Output the [X, Y] coordinate of the center of the cell containing the given text.  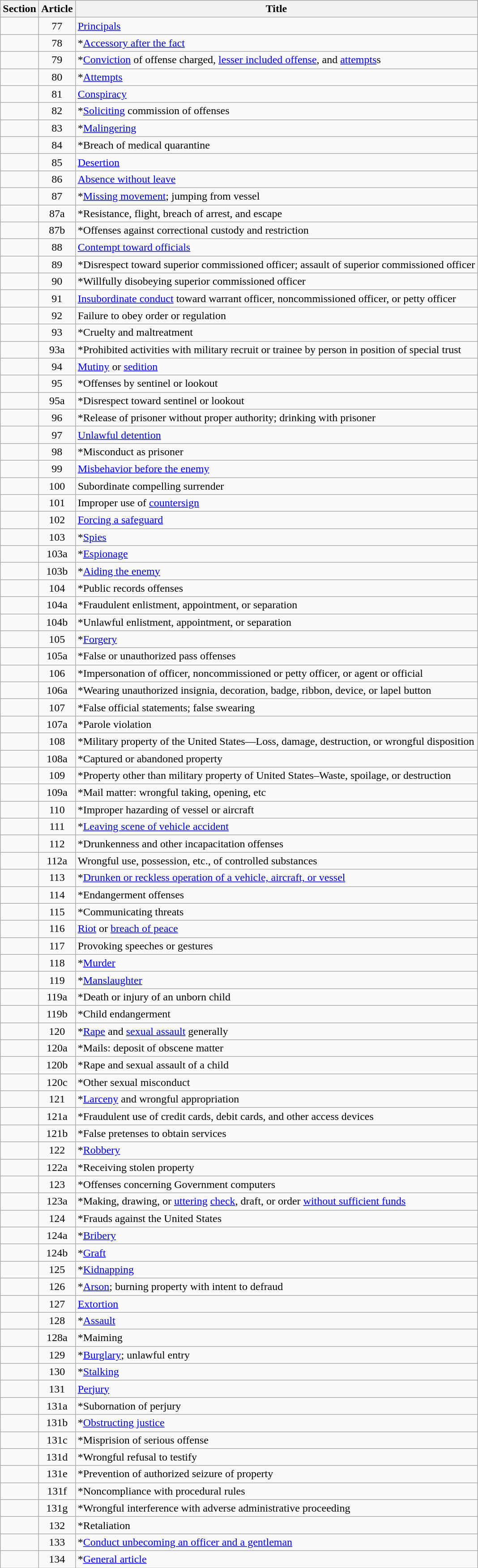
124a [57, 1235]
*Misprision of serious offense [277, 1440]
100 [57, 486]
*Public records offenses [277, 588]
131e [57, 1474]
*Soliciting commission of offenses [277, 111]
87b [57, 231]
81 [57, 94]
*Death or injury of an unborn child [277, 997]
132 [57, 1525]
*General article [277, 1559]
127 [57, 1304]
*Mail matter: wrongful taking, opening, etc [277, 793]
*Improper hazarding of vessel or aircraft [277, 810]
109a [57, 793]
97 [57, 435]
*Offenses against correctional custody and restriction [277, 231]
131b [57, 1423]
Misbehavior before the enemy [277, 469]
79 [57, 60]
Extortion [277, 1304]
119 [57, 980]
120 [57, 1031]
*False official statements; false swearing [277, 707]
Insubordinate conduct toward warrant officer, noncommissioned officer, or petty officer [277, 299]
109 [57, 776]
Wrongful use, possession, etc., of controlled substances [277, 861]
126 [57, 1286]
Mutiny or sedition [277, 367]
93 [57, 333]
*Rape and sexual assault generally [277, 1031]
121a [57, 1116]
*Prohibited activities with military recruit or trainee by person in position of special trust [277, 350]
*Offenses concerning Government computers [277, 1184]
Forcing a safeguard [277, 520]
131c [57, 1440]
119a [57, 997]
120a [57, 1048]
*Cruelty and maltreatment [277, 333]
Subordinate compelling surrender [277, 486]
103b [57, 571]
122a [57, 1167]
*Receiving stolen property [277, 1167]
Riot or breach of peace [277, 929]
*Wearing unauthorized insignia, decoration, badge, ribbon, device, or lapel button [277, 690]
119b [57, 1014]
*Graft [277, 1252]
133 [57, 1542]
115 [57, 912]
131f [57, 1491]
123 [57, 1184]
*Impersonation of officer, noncommissioned or petty officer, or agent or official [277, 673]
*Child endangerment [277, 1014]
*Disrespect toward superior commissioned officer; assault of superior commissioned officer [277, 265]
89 [57, 265]
*Conviction of offense charged, lesser included offense, and attemptss [277, 60]
87a [57, 214]
*Fraudulent enlistment, appointment, or separation [277, 605]
*Parole violation [277, 724]
*Murder [277, 963]
*Disrespect toward sentinel or lookout [277, 401]
*Subornation of perjury [277, 1406]
83 [57, 128]
131g [57, 1508]
*Fraudulent use of credit cards, debit cards, and other access devices [277, 1116]
Perjury [277, 1389]
*Rape and sexual assault of a child [277, 1065]
Absence without leave [277, 179]
87 [57, 196]
*Mails: deposit of obscene matter [277, 1048]
Desertion [277, 162]
Unlawful detention [277, 435]
107 [57, 707]
*Bribery [277, 1235]
*Leaving scene of vehicle accident [277, 827]
121b [57, 1133]
*Kidnapping [277, 1269]
96 [57, 418]
*Accessory after the fact [277, 43]
124b [57, 1252]
104a [57, 605]
*Release of prisoner without proper authority; drinking with prisoner [277, 418]
105a [57, 656]
*Maiming [277, 1338]
*Breach of medical quarantine [277, 145]
*Other sexual misconduct [277, 1082]
*Unlawful enlistment, appointment, or separation [277, 622]
*Conduct unbecoming an officer and a gentleman [277, 1542]
124 [57, 1218]
*Forgery [277, 639]
134 [57, 1559]
*Stalking [277, 1372]
*False pretenses to obtain services [277, 1133]
128 [57, 1321]
Title [277, 9]
104 [57, 588]
*Willfully disobeying superior commissioned officer [277, 282]
86 [57, 179]
*Prevention of authorized seizure of property [277, 1474]
82 [57, 111]
Improper use of countersign [277, 503]
105 [57, 639]
*Wrongful refusal to testify [277, 1457]
*False or unauthorized pass offenses [277, 656]
122 [57, 1150]
130 [57, 1372]
107a [57, 724]
*Communicating threats [277, 912]
Article [57, 9]
131a [57, 1406]
94 [57, 367]
*Missing movement; jumping from vessel [277, 196]
*Endangerment offenses [277, 895]
*Larceny and wrongful appropriation [277, 1099]
117 [57, 946]
*Military property of the United States—Loss, damage, destruction, or wrongful disposition [277, 741]
95 [57, 384]
108 [57, 741]
*Spies [277, 537]
*Manslaughter [277, 980]
80 [57, 77]
103a [57, 554]
*Property other than military property of United States–Waste, spoilage, or destruction [277, 776]
102 [57, 520]
*Captured or abandoned property [277, 759]
*Noncompliance with procedural rules [277, 1491]
125 [57, 1269]
*Burglary; unlawful entry [277, 1355]
*Drunkenness and other incapacitation offenses [277, 844]
*Arson; burning property with intent to defraud [277, 1286]
120c [57, 1082]
Failure to obey order or regulation [277, 316]
104b [57, 622]
98 [57, 452]
112 [57, 844]
108a [57, 759]
*Robbery [277, 1150]
131d [57, 1457]
Section [20, 9]
91 [57, 299]
*Offenses by sentinel or lookout [277, 384]
118 [57, 963]
77 [57, 26]
*Attempts [277, 77]
106 [57, 673]
*Retaliation [277, 1525]
90 [57, 282]
84 [57, 145]
88 [57, 248]
103 [57, 537]
123a [57, 1201]
*Frauds against the United States [277, 1218]
*Obstructing justice [277, 1423]
*Espionage [277, 554]
*Assault [277, 1321]
Principals [277, 26]
114 [57, 895]
*Aiding the enemy [277, 571]
95a [57, 401]
128a [57, 1338]
116 [57, 929]
106a [57, 690]
78 [57, 43]
*Making, drawing, or uttering check, draft, or order without sufficient funds [277, 1201]
129 [57, 1355]
121 [57, 1099]
113 [57, 878]
120b [57, 1065]
*Misconduct as prisoner [277, 452]
112a [57, 861]
*Malingering [277, 128]
99 [57, 469]
*Wrongful interference with adverse administrative proceeding [277, 1508]
110 [57, 810]
101 [57, 503]
Conspiracy [277, 94]
Provoking speeches or gestures [277, 946]
131 [57, 1389]
Contempt toward officials [277, 248]
93a [57, 350]
*Drunken or reckless operation of a vehicle, aircraft, or vessel [277, 878]
111 [57, 827]
92 [57, 316]
*Resistance, flight, breach of arrest, and escape [277, 214]
85 [57, 162]
